Scan for the cell matching the given text and deliver its (X, Y) coordinate at center. 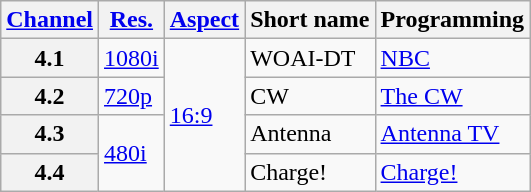
720p (132, 96)
NBC (452, 58)
1080i (132, 58)
Aspect (204, 20)
4.1 (50, 58)
480i (132, 153)
The CW (452, 96)
Res. (132, 20)
CW (310, 96)
Short name (310, 20)
4.4 (50, 172)
WOAI-DT (310, 58)
Antenna (310, 134)
16:9 (204, 115)
Programming (452, 20)
Antenna TV (452, 134)
Channel (50, 20)
4.2 (50, 96)
4.3 (50, 134)
